From the cell containing the given text, extract its center point as (x, y) coordinate. 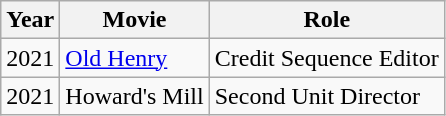
Second Unit Director (326, 96)
Movie (134, 20)
Year (30, 20)
Howard's Mill (134, 96)
Credit Sequence Editor (326, 58)
Role (326, 20)
Old Henry (134, 58)
